Capture the cell that displays the provided text and extract its (X, Y) central coordinate. 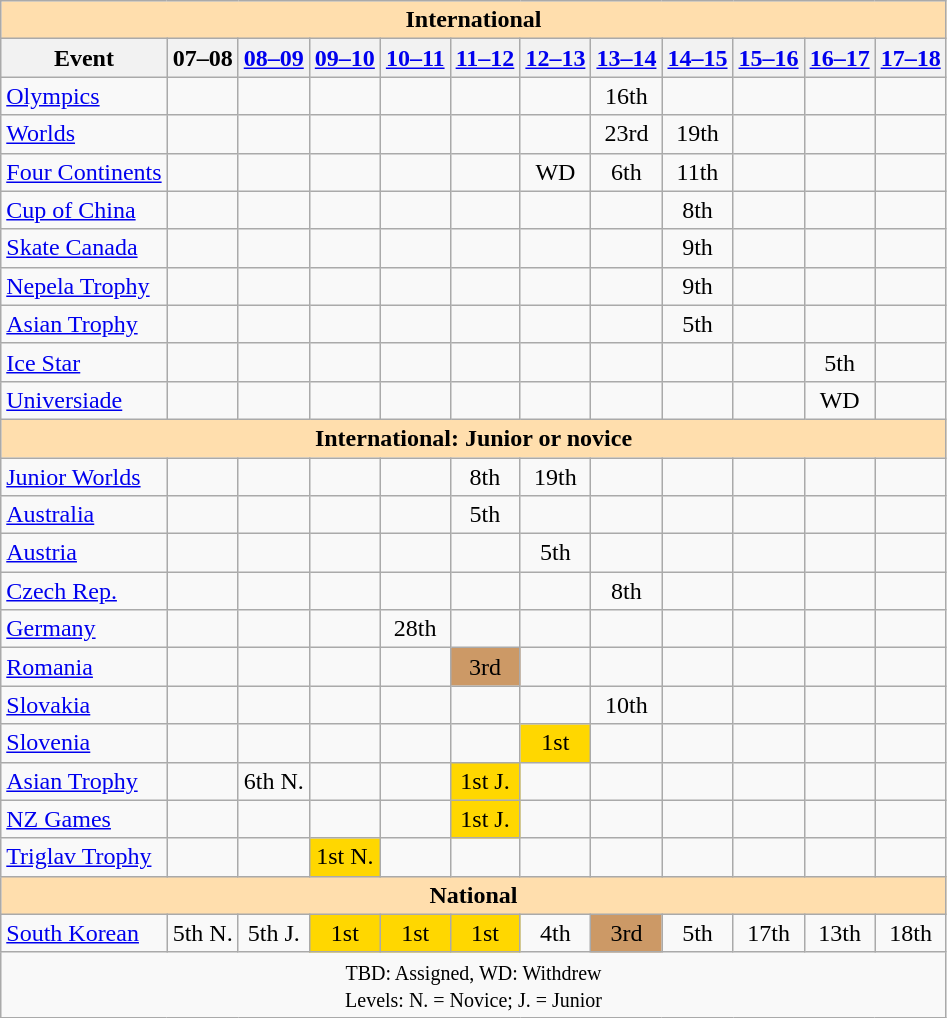
Australia (84, 515)
6th N. (274, 781)
Olympics (84, 96)
11th (698, 172)
6th (626, 172)
28th (415, 629)
12–13 (556, 58)
Slovenia (84, 743)
16th (626, 96)
National (474, 895)
NZ Games (84, 819)
10–11 (415, 58)
08–09 (274, 58)
International: Junior or novice (474, 438)
17–18 (910, 58)
17th (768, 933)
10th (626, 705)
Czech Rep. (84, 591)
Slovakia (84, 705)
16–17 (840, 58)
Ice Star (84, 362)
23rd (626, 134)
Romania (84, 667)
International (474, 20)
Junior Worlds (84, 477)
Worlds (84, 134)
07–08 (202, 58)
Austria (84, 553)
South Korean (84, 933)
Nepela Trophy (84, 286)
TBD: Assigned, WD: Withdrew Levels: N. = Novice; J. = Junior (474, 984)
Four Continents (84, 172)
5th J. (274, 933)
13–14 (626, 58)
5th N. (202, 933)
Universiade (84, 400)
14–15 (698, 58)
Skate Canada (84, 248)
11–12 (485, 58)
Triglav Trophy (84, 857)
18th (910, 933)
Cup of China (84, 210)
15–16 (768, 58)
Event (84, 58)
4th (556, 933)
Germany (84, 629)
13th (840, 933)
1st N. (344, 857)
09–10 (344, 58)
